Scan for the cell matching the given text and deliver its (X, Y) coordinate at center. 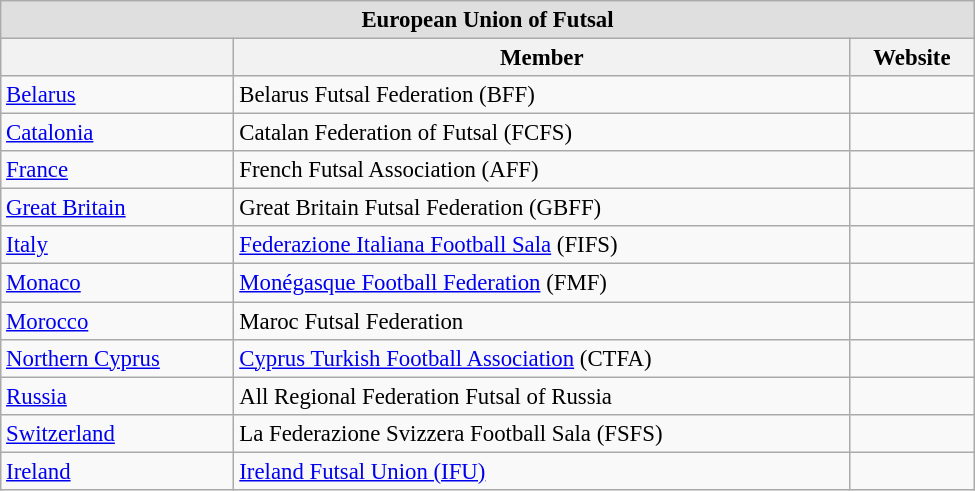
Morocco (118, 321)
Website (912, 58)
Cyprus Turkish Football Association (CTFA) (542, 358)
Catalan Federation of Futsal (FCFS) (542, 133)
All Regional Federation Futsal of Russia (542, 396)
Belarus (118, 95)
Catalonia (118, 133)
Great Britain (118, 208)
Northern Cyprus (118, 358)
Ireland (118, 471)
Maroc Futsal Federation (542, 321)
Russia (118, 396)
La Federazione Svizzera Football Sala (FSFS) (542, 433)
European Union of Futsal (488, 20)
Ireland Futsal Union (IFU) (542, 471)
Monégasque Football Federation (FMF) (542, 283)
Monaco (118, 283)
Member (542, 58)
France (118, 170)
Belarus Futsal Federation (BFF) (542, 95)
Switzerland (118, 433)
French Futsal Association (AFF) (542, 170)
Federazione Italiana Football Sala (FIFS) (542, 245)
Italy (118, 245)
Great Britain Futsal Federation (GBFF) (542, 208)
